From the cell containing the given text, extract its center point as [X, Y] coordinate. 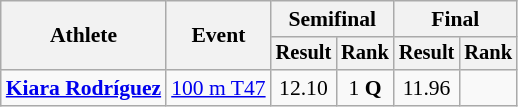
100 m T47 [218, 88]
11.96 [427, 88]
12.10 [304, 88]
Final [456, 19]
Athlete [84, 36]
Kiara Rodríguez [84, 88]
Semifinal [332, 19]
Event [218, 36]
1 Q [365, 88]
